Extract the [X, Y] coordinate from the center of the cell holding the provided text.  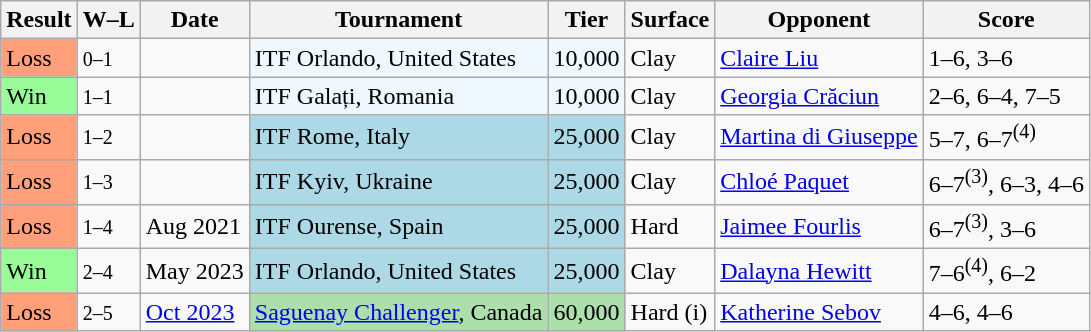
7–6(4), 6–2 [1006, 272]
Date [194, 20]
Tournament [398, 20]
2–6, 6–4, 7–5 [1006, 96]
Tier [586, 20]
1–1 [108, 96]
Score [1006, 20]
1–6, 3–6 [1006, 58]
ITF Kyiv, Ukraine [398, 182]
Martina di Giuseppe [819, 138]
Hard (i) [670, 312]
Chloé Paquet [819, 182]
6–7(3), 6–3, 4–6 [1006, 182]
ITF Ourense, Spain [398, 226]
Opponent [819, 20]
6–7(3), 3–6 [1006, 226]
ITF Rome, Italy [398, 138]
1–2 [108, 138]
4–6, 4–6 [1006, 312]
Surface [670, 20]
ITF Galați, Romania [398, 96]
5–7, 6–7(4) [1006, 138]
60,000 [586, 312]
Claire Liu [819, 58]
Jaimee Fourlis [819, 226]
2–4 [108, 272]
Result [39, 20]
Aug 2021 [194, 226]
Hard [670, 226]
Katherine Sebov [819, 312]
2–5 [108, 312]
Saguenay Challenger, Canada [398, 312]
1–3 [108, 182]
Georgia Crăciun [819, 96]
1–4 [108, 226]
0–1 [108, 58]
Oct 2023 [194, 312]
W–L [108, 20]
Dalayna Hewitt [819, 272]
May 2023 [194, 272]
